Return the (X, Y) coordinate for the center point of the cell that contains the specified text.  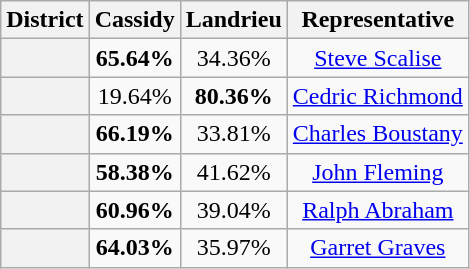
Landrieu (234, 20)
19.64% (134, 96)
58.38% (134, 172)
Representative (378, 20)
66.19% (134, 134)
34.36% (234, 58)
39.04% (234, 210)
Cedric Richmond (378, 96)
33.81% (234, 134)
John Fleming (378, 172)
Ralph Abraham (378, 210)
Cassidy (134, 20)
35.97% (234, 248)
Steve Scalise (378, 58)
Garret Graves (378, 248)
80.36% (234, 96)
District (45, 20)
60.96% (134, 210)
65.64% (134, 58)
64.03% (134, 248)
41.62% (234, 172)
Charles Boustany (378, 134)
